Pinpoint the cell where the given text exists, returning its (X, Y) midpoint coordinate. 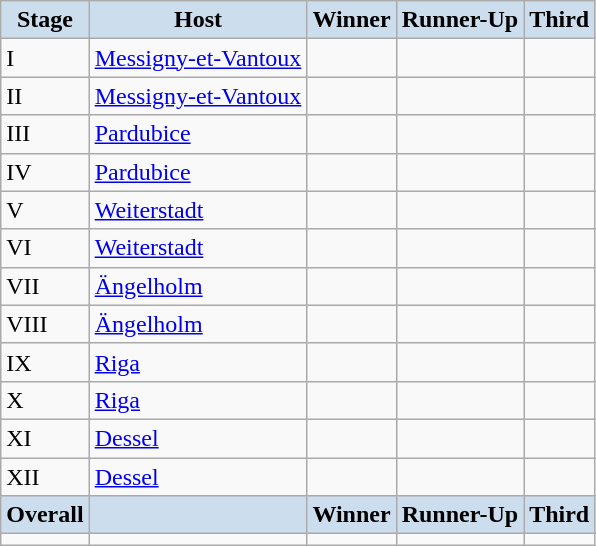
Stage (45, 20)
VIII (45, 324)
VI (45, 248)
IV (45, 172)
Overall (45, 515)
Host (198, 20)
V (45, 210)
X (45, 400)
IX (45, 362)
XII (45, 477)
XI (45, 438)
VII (45, 286)
II (45, 96)
III (45, 134)
I (45, 58)
